For the text-containing cell, return its midpoint in [X, Y] coordinate format. 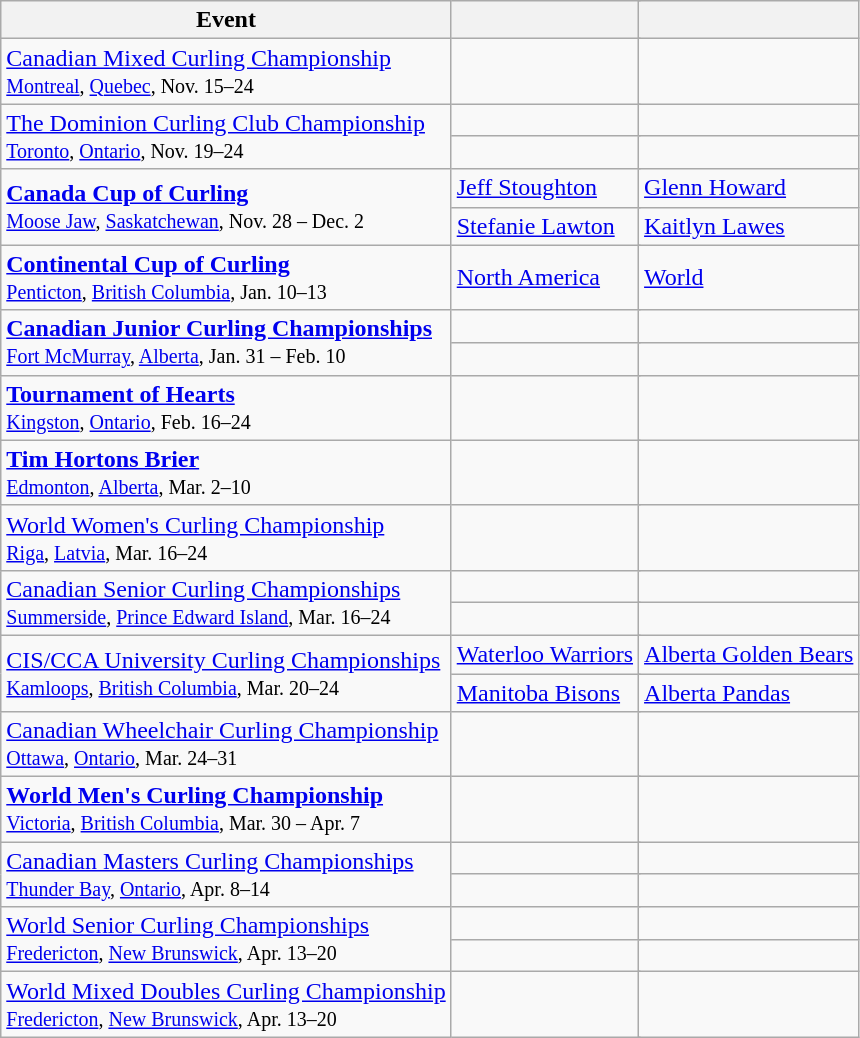
World Senior Curling Championships Fredericton, New Brunswick, Apr. 13–20 [226, 940]
Alberta Golden Bears [749, 654]
Canada Cup of Curling Moose Jaw, Saskatchewan, Nov. 28 – Dec. 2 [226, 207]
Tim Hortons Brier Edmonton, Alberta, Mar. 2–10 [226, 472]
Waterloo Warriors [544, 654]
World Men's Curling Championship Victoria, British Columbia, Mar. 30 – Apr. 7 [226, 810]
Canadian Masters Curling Championships Thunder Bay, Ontario, Apr. 8–14 [226, 874]
The Dominion Curling Club Championship Toronto, Ontario, Nov. 19–24 [226, 136]
World [749, 278]
Alberta Pandas [749, 693]
Canadian Junior Curling Championships Fort McMurray, Alberta, Jan. 31 – Feb. 10 [226, 342]
Kaitlyn Lawes [749, 226]
Jeff Stoughton [544, 188]
World Mixed Doubles Curling Championship Fredericton, New Brunswick, Apr. 13–20 [226, 1004]
Canadian Senior Curling Championships Summerside, Prince Edward Island, Mar. 16–24 [226, 602]
Glenn Howard [749, 188]
North America [544, 278]
CIS/CCA University Curling Championships Kamloops, British Columbia, Mar. 20–24 [226, 673]
Canadian Wheelchair Curling Championship Ottawa, Ontario, Mar. 24–31 [226, 744]
Event [226, 20]
Manitoba Bisons [544, 693]
Tournament of Hearts Kingston, Ontario, Feb. 16–24 [226, 408]
World Women's Curling Championship Riga, Latvia, Mar. 16–24 [226, 538]
Continental Cup of Curling Penticton, British Columbia, Jan. 10–13 [226, 278]
Canadian Mixed Curling Championship Montreal, Quebec, Nov. 15–24 [226, 72]
Stefanie Lawton [544, 226]
